For the text-containing cell, return its midpoint in [X, Y] coordinate format. 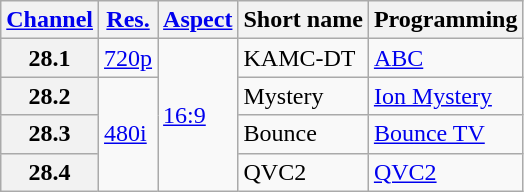
ABC [446, 58]
Res. [128, 20]
720p [128, 58]
Aspect [198, 20]
Bounce TV [446, 134]
28.1 [50, 58]
28.2 [50, 96]
28.4 [50, 172]
Short name [303, 20]
Channel [50, 20]
Bounce [303, 134]
KAMC-DT [303, 58]
Mystery [303, 96]
16:9 [198, 115]
Ion Mystery [446, 96]
480i [128, 134]
Programming [446, 20]
28.3 [50, 134]
